Locate the cell with the specified text and output its [x, y] center coordinate. 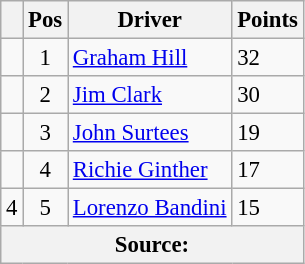
Points [268, 20]
3 [46, 133]
Richie Ginther [150, 170]
1 [46, 58]
Graham Hill [150, 58]
15 [268, 208]
Source: [152, 245]
2 [46, 95]
5 [46, 208]
John Surtees [150, 133]
Driver [150, 20]
19 [268, 133]
32 [268, 58]
Jim Clark [150, 95]
Lorenzo Bandini [150, 208]
17 [268, 170]
30 [268, 95]
Pos [46, 20]
